From the cell containing the given text, extract its center point as (x, y) coordinate. 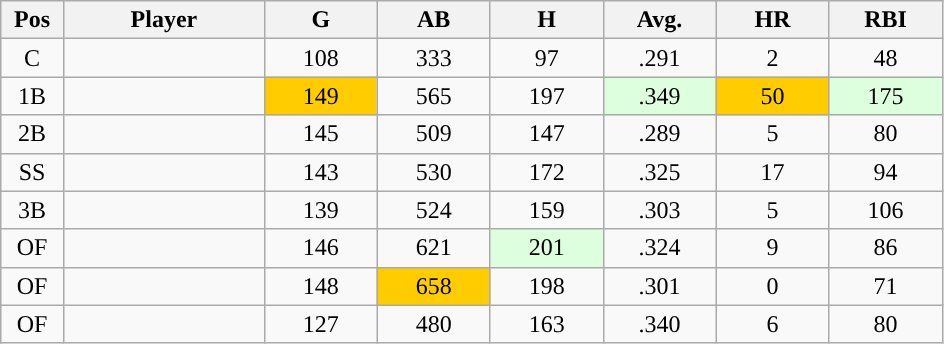
Player (164, 20)
147 (546, 134)
.349 (660, 96)
9 (772, 248)
480 (434, 324)
1B (32, 96)
86 (886, 248)
50 (772, 96)
143 (320, 172)
163 (546, 324)
RBI (886, 20)
2 (772, 58)
524 (434, 210)
H (546, 20)
.301 (660, 286)
3B (32, 210)
108 (320, 58)
145 (320, 134)
48 (886, 58)
C (32, 58)
71 (886, 286)
172 (546, 172)
AB (434, 20)
201 (546, 248)
G (320, 20)
SS (32, 172)
106 (886, 210)
333 (434, 58)
.303 (660, 210)
HR (772, 20)
175 (886, 96)
94 (886, 172)
17 (772, 172)
139 (320, 210)
530 (434, 172)
509 (434, 134)
.291 (660, 58)
198 (546, 286)
146 (320, 248)
97 (546, 58)
Avg. (660, 20)
658 (434, 286)
6 (772, 324)
.325 (660, 172)
159 (546, 210)
2B (32, 134)
149 (320, 96)
.289 (660, 134)
148 (320, 286)
Pos (32, 20)
621 (434, 248)
.324 (660, 248)
127 (320, 324)
565 (434, 96)
197 (546, 96)
0 (772, 286)
.340 (660, 324)
